For the text-containing cell, return its midpoint in (X, Y) coordinate format. 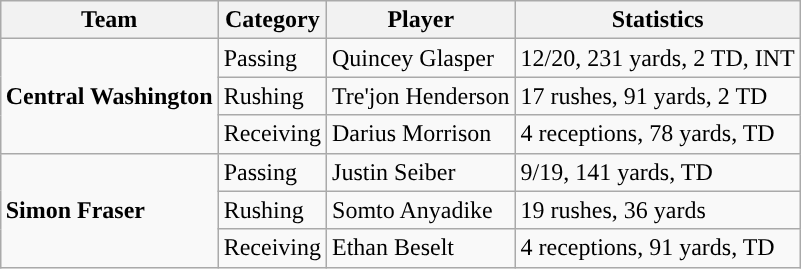
Somto Anyadike (421, 210)
9/19, 141 yards, TD (658, 172)
Justin Seiber (421, 172)
Quincey Glasper (421, 58)
Simon Fraser (109, 210)
17 rushes, 91 yards, 2 TD (658, 96)
Ethan Beselt (421, 248)
Tre'jon Henderson (421, 96)
Darius Morrison (421, 134)
4 receptions, 91 yards, TD (658, 248)
Category (272, 20)
Team (109, 20)
4 receptions, 78 yards, TD (658, 134)
Central Washington (109, 96)
19 rushes, 36 yards (658, 210)
12/20, 231 yards, 2 TD, INT (658, 58)
Statistics (658, 20)
Player (421, 20)
